Search for the cell housing the specified text and yield its (X, Y) center coordinate. 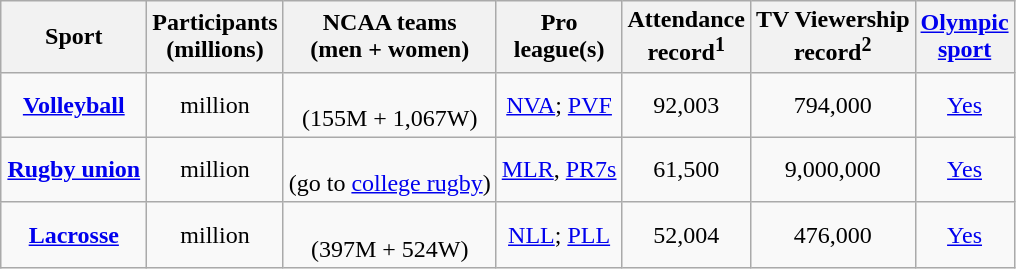
(155M + 1,067W) (390, 104)
61,500 (686, 170)
92,003 (686, 104)
Sport (74, 37)
NCAA teams (men + women) (390, 37)
NVA; PVF (559, 104)
794,000 (832, 104)
(go to college rugby) (390, 170)
476,000 (832, 234)
Rugby union (74, 170)
NLL; PLL (559, 234)
MLR, PR7s (559, 170)
TV Viewership record2 (832, 37)
Pro league(s) (559, 37)
(397M + 524W) (390, 234)
Participants (millions) (215, 37)
Olympic sport (964, 37)
Attendance record1 (686, 37)
Lacrosse (74, 234)
9,000,000 (832, 170)
Volleyball (74, 104)
52,004 (686, 234)
